Detect which cell encompasses the target text, then output its [X, Y] center coordinate. 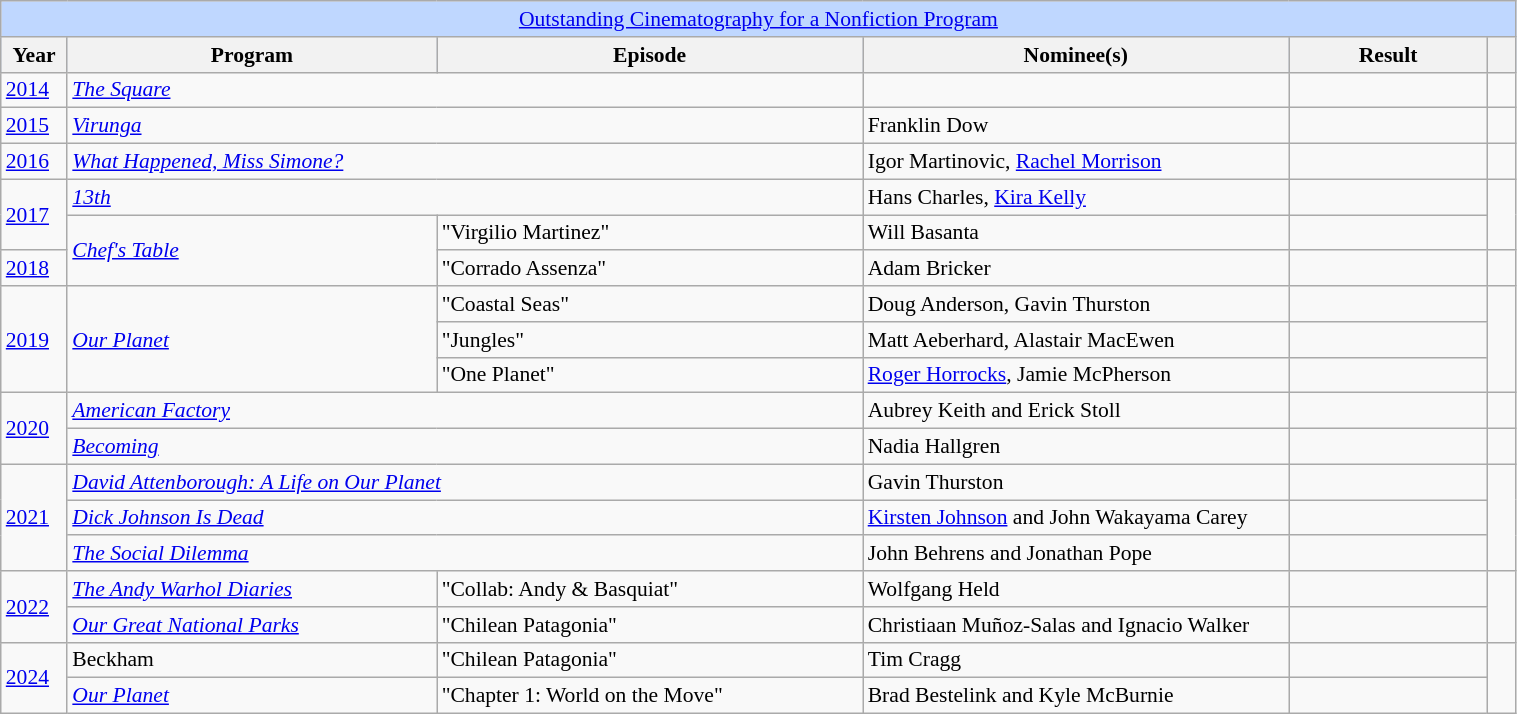
Wolfgang Held [1076, 589]
2018 [34, 269]
Chef's Table [252, 250]
Beckham [252, 660]
The Square [464, 90]
Outstanding Cinematography for a Nonfiction Program [758, 19]
13th [464, 197]
Christiaan Muñoz-Salas and Ignacio Walker [1076, 625]
Nadia Hallgren [1076, 447]
Roger Horrocks, Jamie McPherson [1076, 375]
The Social Dilemma [464, 554]
"One Planet" [650, 375]
"Virgilio Martinez" [650, 233]
"Collab: Andy & Basquiat" [650, 589]
Adam Bricker [1076, 269]
Virunga [464, 126]
Becoming [464, 447]
Our Great National Parks [252, 625]
John Behrens and Jonathan Pope [1076, 554]
2014 [34, 90]
"Corrado Assenza" [650, 269]
2016 [34, 162]
Episode [650, 55]
What Happened, Miss Simone? [464, 162]
Year [34, 55]
2021 [34, 518]
Doug Anderson, Gavin Thurston [1076, 304]
2015 [34, 126]
2022 [34, 606]
David Attenborough: A Life on Our Planet [464, 482]
"Chapter 1: World on the Move" [650, 696]
Kirsten Johnson and John Wakayama Carey [1076, 518]
Hans Charles, Kira Kelly [1076, 197]
Result [1388, 55]
Dick Johnson Is Dead [464, 518]
Nominee(s) [1076, 55]
2017 [34, 214]
Gavin Thurston [1076, 482]
2020 [34, 428]
"Coastal Seas" [650, 304]
Tim Cragg [1076, 660]
The Andy Warhol Diaries [252, 589]
"Jungles" [650, 340]
2019 [34, 340]
Matt Aeberhard, Alastair MacEwen [1076, 340]
Program [252, 55]
Will Basanta [1076, 233]
Brad Bestelink and Kyle McBurnie [1076, 696]
Franklin Dow [1076, 126]
American Factory [464, 411]
Igor Martinovic, Rachel Morrison [1076, 162]
Aubrey Keith and Erick Stoll [1076, 411]
2024 [34, 678]
